Capture the cell that displays the provided text and extract its [x, y] central coordinate. 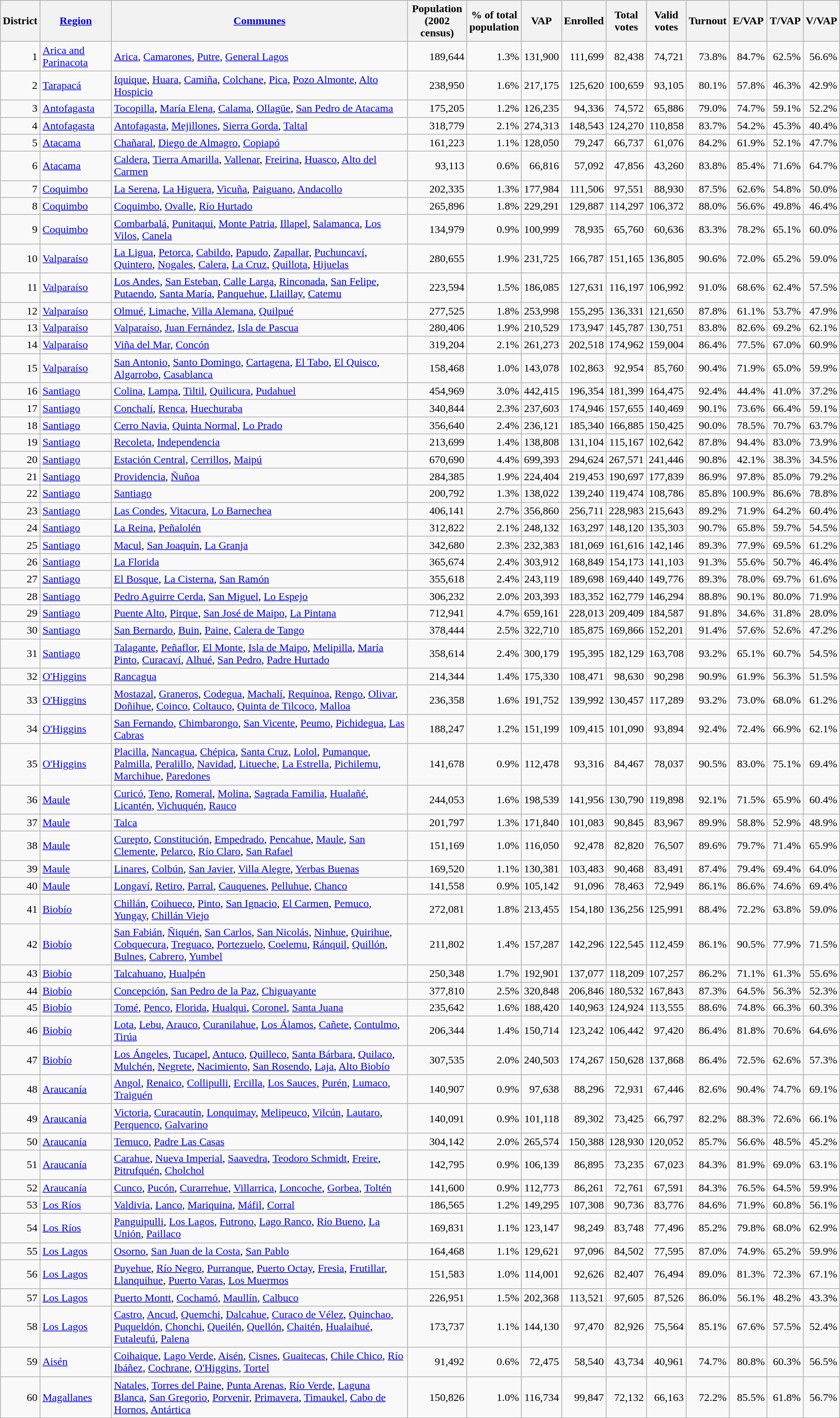
150,628 [626, 1060]
Los Andes, San Esteban, Calle Larga, Rinconada, San Felipe, Putaendo, Santa María, Panquehue, Llaillay, Catemu [259, 287]
57.8% [748, 85]
El Bosque, La Cisterna, San Ramón [259, 579]
114,297 [626, 206]
82,926 [626, 1326]
93,113 [437, 166]
79.0% [708, 109]
81.9% [748, 1165]
Victoria, Curacautín, Lonquimay, Melipeuco, Vilcún, Lautaro, Perquenco, Galvarino [259, 1118]
320,848 [541, 990]
67.1% [821, 1274]
148,120 [626, 528]
67,591 [666, 1188]
6 [20, 166]
209,409 [626, 613]
712,941 [437, 613]
Tocopilla, María Elena, Calama, Ollagüe, San Pedro de Atacama [259, 109]
223,594 [437, 287]
97,605 [626, 1297]
342,680 [437, 545]
294,624 [584, 460]
88,930 [666, 189]
66,816 [541, 166]
67,023 [666, 1165]
131,900 [541, 57]
71.4% [785, 845]
64.7% [821, 166]
52.9% [785, 823]
85.5% [748, 1397]
243,119 [541, 579]
36 [20, 800]
45.3% [785, 126]
42 [20, 944]
47.2% [821, 630]
67,446 [666, 1090]
Las Condes, Vitacura, Lo Barnechea [259, 511]
Linares, Colbún, San Javier, Villa Alegre, Yerbas Buenas [259, 869]
659,161 [541, 613]
80.8% [748, 1361]
District [20, 21]
57 [20, 1297]
49 [20, 1118]
136,256 [626, 909]
174,962 [626, 345]
64.2% [785, 511]
Aisén [75, 1361]
237,603 [541, 408]
101,090 [626, 729]
51 [20, 1165]
93,316 [584, 764]
73.6% [748, 408]
238,950 [437, 85]
203,393 [541, 596]
106,992 [666, 287]
45 [20, 1008]
La Ligua, Petorca, Cabildo, Papudo, Zapallar, Puchuncaví, Quintero, Nogales, Calera, La Cruz, Quillota, Hijuelas [259, 258]
74.9% [748, 1251]
74.8% [748, 1008]
40,961 [666, 1361]
74,721 [666, 57]
356,860 [541, 511]
142,146 [666, 545]
116,050 [541, 845]
89.6% [708, 845]
16 [20, 391]
340,844 [437, 408]
50 [20, 1142]
Pedro Aguirre Cerda, San Miguel, Lo Espejo [259, 596]
217,175 [541, 85]
47.9% [821, 311]
56.5% [821, 1361]
235,642 [437, 1008]
86.9% [708, 477]
140,963 [584, 1008]
265,574 [541, 1142]
69.7% [785, 579]
108,471 [584, 677]
60.7% [785, 653]
4 [20, 126]
192,901 [541, 973]
4.7% [494, 613]
52 [20, 1188]
Tarapacá [75, 85]
124,924 [626, 1008]
113,521 [584, 1297]
21 [20, 477]
90.8% [708, 460]
59.7% [785, 528]
34.5% [821, 460]
85,760 [666, 368]
27 [20, 579]
93,105 [666, 85]
211,802 [437, 944]
454,969 [437, 391]
191,752 [541, 700]
41 [20, 909]
8 [20, 206]
149,776 [666, 579]
141,600 [437, 1188]
San Bernardo, Buin, Paine, Calera de Tango [259, 630]
85.2% [708, 1228]
365,674 [437, 562]
3.0% [494, 391]
134,979 [437, 229]
23 [20, 511]
19 [20, 442]
90,736 [626, 1205]
42.1% [748, 460]
241,446 [666, 460]
Concepción, San Pedro de la Paz, Chiguayante [259, 990]
112,459 [666, 944]
177,839 [666, 477]
169,440 [626, 579]
92.1% [708, 800]
1 [20, 57]
92,626 [584, 1274]
124,270 [626, 126]
139,992 [584, 700]
152,201 [666, 630]
Rancagua [259, 677]
Angol, Renaico, Collipulli, Ercilla, Los Sauces, Purén, Lumaco, Traiguén [259, 1090]
47,856 [626, 166]
53.7% [785, 311]
141,678 [437, 764]
63.7% [821, 425]
52.6% [785, 630]
73,425 [626, 1118]
Colina, Lampa, Tiltil, Quilicura, Pudahuel [259, 391]
Turnout [708, 21]
112,773 [541, 1188]
54.8% [785, 189]
151,199 [541, 729]
72,132 [626, 1397]
43 [20, 973]
103,483 [584, 869]
180,532 [626, 990]
358,614 [437, 653]
55 [20, 1251]
60 [20, 1397]
48 [20, 1090]
64.0% [821, 869]
185,875 [584, 630]
236,121 [541, 425]
78,463 [626, 886]
699,393 [541, 460]
151,169 [437, 845]
90.0% [708, 425]
31.8% [785, 613]
107,257 [666, 973]
256,711 [584, 511]
66,797 [666, 1118]
188,247 [437, 729]
202,335 [437, 189]
61.1% [748, 311]
150,714 [541, 1031]
119,474 [626, 494]
60,636 [666, 229]
85.0% [785, 477]
Placilla, Nancagua, Chépica, Santa Cruz, Lolol, Pumanque, Palmilla, Peralillo, Navidad, Litueche, La Estrella, Pichilemu, Marchihue, Paredones [259, 764]
65.8% [748, 528]
Viña del Mar, Concón [259, 345]
138,022 [541, 494]
91.4% [708, 630]
166,885 [626, 425]
La Serena, La Higuera, Vicuña, Paiguano, Andacollo [259, 189]
106,372 [666, 206]
81.3% [748, 1274]
150,388 [584, 1142]
72,761 [626, 1188]
150,425 [666, 425]
57,092 [584, 166]
125,620 [584, 85]
240,503 [541, 1060]
83.3% [708, 229]
164,468 [437, 1251]
88.0% [708, 206]
47.7% [821, 143]
2.7% [494, 511]
97.8% [748, 477]
102,863 [584, 368]
141,956 [584, 800]
130,381 [541, 869]
141,103 [666, 562]
97,551 [626, 189]
175,205 [437, 109]
Chañaral, Diego de Almagro, Copiapó [259, 143]
206,344 [437, 1031]
181,399 [626, 391]
70.7% [785, 425]
229,291 [541, 206]
44 [20, 990]
66.3% [785, 1008]
74.6% [785, 886]
72,475 [541, 1361]
69.5% [785, 545]
157,287 [541, 944]
136,805 [666, 258]
65,886 [666, 109]
137,868 [666, 1060]
267,571 [626, 460]
378,444 [437, 630]
17 [20, 408]
Macul, San Joaquín, La Granja [259, 545]
138,808 [541, 442]
Valdivia, Lanco, Mariquina, Máfil, Corral [259, 1205]
68.6% [748, 287]
43,734 [626, 1361]
159,004 [666, 345]
28 [20, 596]
85.4% [748, 166]
62.4% [785, 287]
120,052 [666, 1142]
56.7% [821, 1397]
Puyehue, Río Negro, Purranque, Puerto Octay, Fresia, Frutillar, Llanquihue, Puerto Varas, Los Muermos [259, 1274]
90,845 [626, 823]
2 [20, 85]
84,467 [626, 764]
210,529 [541, 328]
89.2% [708, 511]
274,313 [541, 126]
80.0% [785, 596]
87.5% [708, 189]
87,526 [666, 1297]
137,077 [584, 973]
174,267 [584, 1060]
48.2% [785, 1297]
Castro, Ancud, Quemchi, Dalcahue, Curaco de Vélez, Quinchao, Puqueldón, Chonchi, Queilén, Quellón, Chaitén, Hualaihué, Futaleufú, Palena [259, 1326]
114,001 [541, 1274]
182,129 [626, 653]
48.9% [821, 823]
154,180 [584, 909]
72.0% [748, 258]
82,438 [626, 57]
118,209 [626, 973]
14 [20, 345]
12 [20, 311]
106,139 [541, 1165]
215,643 [666, 511]
73.8% [708, 57]
406,141 [437, 511]
202,518 [584, 345]
83.7% [708, 126]
Cerro Navia, Quinta Normal, Lo Prado [259, 425]
90,468 [626, 869]
151,583 [437, 1274]
100,999 [541, 229]
5 [20, 143]
Panguipulli, Los Lagos, Futrono, Lago Ranco, Río Bueno, La Unión, Paillaco [259, 1228]
71.6% [785, 166]
140,469 [666, 408]
169,520 [437, 869]
% of totalpopulation [494, 21]
167,843 [666, 990]
261,273 [541, 345]
22 [20, 494]
113,555 [666, 1008]
214,344 [437, 677]
272,081 [437, 909]
100.9% [748, 494]
42.9% [821, 85]
63.8% [785, 909]
232,383 [541, 545]
142,296 [584, 944]
72,931 [626, 1090]
Curepto, Constitución, Empedrado, Pencahue, Maule, San Clemente, Pelarco, Río Claro, San Rafael [259, 845]
57.3% [821, 1060]
79.7% [748, 845]
Caldera, Tierra Amarilla, Vallenar, Freirina, Huasco, Alto del Carmen [259, 166]
122,545 [626, 944]
40.4% [821, 126]
129,621 [541, 1251]
31 [20, 653]
30 [20, 630]
61,076 [666, 143]
88.3% [748, 1118]
250,348 [437, 973]
97,096 [584, 1251]
224,404 [541, 477]
303,912 [541, 562]
47 [20, 1060]
82,820 [626, 845]
196,354 [584, 391]
90.6% [708, 258]
94.4% [748, 442]
97,420 [666, 1031]
81.8% [748, 1031]
116,734 [541, 1397]
Natales, Torres del Paine, Punta Arenas, Río Verde, Laguna Blanca, San Gregorio, Porvenir, Primavera, Timaukel, Cabo de Hornos, Antártica [259, 1397]
Puerto Montt, Cochamó, Maullín, Calbuco [259, 1297]
52.4% [821, 1326]
34 [20, 729]
62.5% [785, 57]
304,142 [437, 1142]
83,967 [666, 823]
88,296 [584, 1090]
45.2% [821, 1142]
72,949 [666, 886]
Region [75, 21]
79.2% [821, 477]
4.4% [494, 460]
92,478 [584, 845]
Temuco, Padre Las Casas [259, 1142]
52.3% [821, 990]
123,147 [541, 1228]
Talcahuano, Hualpén [259, 973]
82.2% [708, 1118]
56 [20, 1274]
130,457 [626, 700]
111,699 [584, 57]
163,708 [666, 653]
77.5% [748, 345]
94,336 [584, 109]
157,655 [626, 408]
92,954 [626, 368]
66,737 [626, 143]
135,303 [666, 528]
91.8% [708, 613]
20 [20, 460]
Coquimbo, Ovalle, Río Hurtado [259, 206]
72.4% [748, 729]
78.0% [748, 579]
Mostazal, Graneros, Codegua, Machalí, Requínoa, Rengo, Olivar, Doñihue, Coinco, Coltauco, Quinta de Tilcoco, Malloa [259, 700]
181,069 [584, 545]
50.7% [785, 562]
244,053 [437, 800]
200,792 [437, 494]
58,540 [584, 1361]
148,543 [584, 126]
T/VAP [785, 21]
51.5% [821, 677]
43,260 [666, 166]
89.9% [708, 823]
90.7% [708, 528]
85.1% [708, 1326]
102,642 [666, 442]
66.9% [785, 729]
74,572 [626, 109]
66,163 [666, 1397]
58.8% [748, 823]
130,751 [666, 328]
60.0% [821, 229]
158,468 [437, 368]
228,983 [626, 511]
71.1% [748, 973]
58 [20, 1326]
265,896 [437, 206]
70.6% [785, 1031]
307,535 [437, 1060]
188,420 [541, 1008]
87.3% [708, 990]
175,330 [541, 677]
15 [20, 368]
33 [20, 700]
219,453 [584, 477]
Estación Central, Cerrillos, Maipú [259, 460]
Cunco, Pucón, Curarrehue, Villarrica, Loncoche, Gorbea, Toltén [259, 1188]
Talagante, Peñaflor, El Monte, Isla de Maipo, Melipilla, María Pinto, Curacaví, Alhué, San Pedro, Padre Hurtado [259, 653]
201,797 [437, 823]
186,085 [541, 287]
86,895 [584, 1165]
86.2% [708, 973]
149,295 [541, 1205]
46.3% [785, 85]
112,478 [541, 764]
131,104 [584, 442]
Recoleta, Independencia [259, 442]
61.6% [821, 579]
228,013 [584, 613]
86,261 [584, 1188]
171,840 [541, 823]
140,907 [437, 1090]
150,826 [437, 1397]
9 [20, 229]
V/VAP [821, 21]
73.9% [821, 442]
Chillán, Coihueco, Pinto, San Ignacio, El Carmen, Pemuco, Yungay, Chillán Viejo [259, 909]
146,294 [666, 596]
183,352 [584, 596]
300,179 [541, 653]
San Antonio, Santo Domingo, Cartagena, El Tabo, El Quisco, Algarrobo, Casablanca [259, 368]
236,358 [437, 700]
377,810 [437, 990]
84.7% [748, 57]
100,659 [626, 85]
18 [20, 425]
13 [20, 328]
83,776 [666, 1205]
Communes [259, 21]
52.1% [785, 143]
110,858 [666, 126]
128,930 [626, 1142]
66.1% [821, 1118]
Carahue, Nueva Imperial, Saavedra, Teodoro Schmidt, Freire, Pitrufquén, Cholchol [259, 1165]
121,650 [666, 311]
75,564 [666, 1326]
106,442 [626, 1031]
91,492 [437, 1361]
144,130 [541, 1326]
49.8% [785, 206]
Population(2002 census) [437, 21]
189,644 [437, 57]
La Reina, Peñalolén [259, 528]
202,368 [541, 1297]
90,298 [666, 677]
76,494 [666, 1274]
123,242 [584, 1031]
38 [20, 845]
280,655 [437, 258]
322,710 [541, 630]
3 [20, 109]
Los Ángeles, Tucapel, Antuco, Quilleco, Santa Bárbara, Quilaco, Mulchén, Negrete, Nacimiento, San Rosendo, Laja, Alto Biobío [259, 1060]
356,640 [437, 425]
213,699 [437, 442]
80.1% [708, 85]
34.6% [748, 613]
72.5% [748, 1060]
37.2% [821, 391]
Olmué, Limache, Villa Alemana, Quilpué [259, 311]
189,698 [584, 579]
75.1% [785, 764]
90.9% [708, 677]
164,475 [666, 391]
173,947 [584, 328]
195,395 [584, 653]
111,506 [584, 189]
61.8% [785, 1397]
87.0% [708, 1251]
41.0% [785, 391]
86.0% [708, 1297]
73.0% [748, 700]
10 [20, 258]
Totalvotes [626, 21]
61.3% [785, 973]
Valparaíso, Juan Fernández, Isla de Pascua [259, 328]
177,984 [541, 189]
E/VAP [748, 21]
84.6% [708, 1205]
98,630 [626, 677]
185,340 [584, 425]
Validvotes [666, 21]
312,822 [437, 528]
65.0% [785, 368]
670,690 [437, 460]
82,407 [626, 1274]
76.5% [748, 1188]
105,142 [541, 886]
40 [20, 886]
140,091 [437, 1118]
143,078 [541, 368]
Tomé, Penco, Florida, Hualqui, Coronel, Santa Juana [259, 1008]
La Florida [259, 562]
79.8% [748, 1228]
77,595 [666, 1251]
78.8% [821, 494]
155,295 [584, 311]
37 [20, 823]
88.6% [708, 1008]
62.9% [821, 1228]
91,096 [584, 886]
318,779 [437, 126]
115,167 [626, 442]
284,385 [437, 477]
73,235 [626, 1165]
166,787 [584, 258]
64.6% [821, 1031]
44.4% [748, 391]
69.0% [785, 1165]
54.2% [748, 126]
57.6% [748, 630]
130,790 [626, 800]
46 [20, 1031]
174,946 [584, 408]
85.7% [708, 1142]
206,846 [584, 990]
84,502 [626, 1251]
26 [20, 562]
53 [20, 1205]
78,037 [666, 764]
VAP [541, 21]
39 [20, 869]
69.2% [785, 328]
253,998 [541, 311]
Providencia, Ñuñoa [259, 477]
91.3% [708, 562]
66.4% [785, 408]
101,118 [541, 1118]
119,898 [666, 800]
126,235 [541, 109]
67.6% [748, 1326]
83,748 [626, 1228]
89,302 [584, 1118]
Arica, Camarones, Putre, General Lagos [259, 57]
169,831 [437, 1228]
85.8% [708, 494]
77,496 [666, 1228]
Puente Alto, Pirque, San José de Maipo, La Pintana [259, 613]
231,725 [541, 258]
65,760 [626, 229]
91.0% [708, 287]
60.9% [821, 345]
442,415 [541, 391]
141,558 [437, 886]
32 [20, 677]
99,847 [584, 1397]
168,849 [584, 562]
84.2% [708, 143]
83,491 [666, 869]
116,197 [626, 287]
72.3% [785, 1274]
25 [20, 545]
Lota, Lebu, Arauco, Curanilahue, Los Álamos, Cañete, Contulmo, Tirúa [259, 1031]
306,232 [437, 596]
101,083 [584, 823]
169,866 [626, 630]
69.1% [821, 1090]
52.2% [821, 109]
59 [20, 1361]
Curicó, Teno, Romeral, Molina, Sagrada Familia, Hualañé, Licantén, Vichuquén, Rauco [259, 800]
76,507 [666, 845]
Enrolled [584, 21]
Iquique, Huara, Camiña, Colchane, Pica, Pozo Almonte, Alto Hospicio [259, 85]
Magallanes [75, 1397]
11 [20, 287]
139,240 [584, 494]
67.0% [785, 345]
108,786 [666, 494]
7 [20, 189]
136,331 [626, 311]
San Fernando, Chimbarongo, San Vicente, Peumo, Pichidegua, Las Cabras [259, 729]
161,223 [437, 143]
54 [20, 1228]
29 [20, 613]
78.5% [748, 425]
93,894 [666, 729]
79,247 [584, 143]
184,587 [666, 613]
142,795 [437, 1165]
San Fabián, Ñiquén, San Carlos, San Nicolás, Ninhue, Quirihue, Cobquecura, Treguaco, Portezuelo, Coelemu, Ránquil, Quillón, Bulnes, Cabrero, Yumbel [259, 944]
109,415 [584, 729]
226,951 [437, 1297]
277,525 [437, 311]
60.8% [785, 1205]
50.0% [821, 189]
63.1% [821, 1165]
88.8% [708, 596]
154,173 [626, 562]
186,565 [437, 1205]
107,308 [584, 1205]
79.4% [748, 869]
125,991 [666, 909]
162,779 [626, 596]
151,165 [626, 258]
280,406 [437, 328]
319,204 [437, 345]
Combarbalá, Punitaqui, Monte Patria, Illapel, Salamanca, Los Vilos, Canela [259, 229]
213,455 [541, 909]
Talca [259, 823]
248,132 [541, 528]
98,249 [584, 1228]
97,470 [584, 1326]
Osorno, San Juan de la Costa, San Pablo [259, 1251]
190,697 [626, 477]
87.4% [708, 869]
129,887 [584, 206]
355,618 [437, 579]
78,935 [584, 229]
88.4% [708, 909]
163,297 [584, 528]
78.2% [748, 229]
117,289 [666, 700]
161,616 [626, 545]
89.0% [708, 1274]
Arica and Parinacota [75, 57]
Longaví, Retiro, Parral, Cauquenes, Pelluhue, Chanco [259, 886]
Conchalí, Renca, Huechuraba [259, 408]
97,638 [541, 1090]
198,539 [541, 800]
Coihaique, Lago Verde, Aisén, Cisnes, Guaitecas, Chile Chico, Río Ibáñez, Cochrane, O'Higgins, Tortel [259, 1361]
38.3% [785, 460]
Antofagasta, Mejillones, Sierra Gorda, Taltal [259, 126]
72.6% [785, 1118]
128,050 [541, 143]
48.5% [785, 1142]
28.0% [821, 613]
127,631 [584, 287]
173,737 [437, 1326]
43.3% [821, 1297]
145,787 [626, 328]
35 [20, 764]
1.7% [494, 973]
24 [20, 528]
